Scan for the cell matching the given text and deliver its [X, Y] coordinate at center. 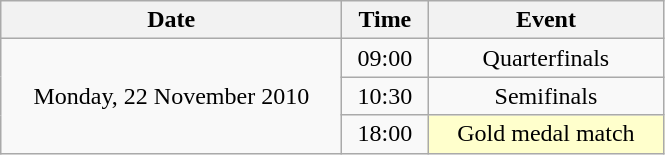
Date [172, 20]
10:30 [385, 96]
18:00 [385, 134]
Event [546, 20]
Time [385, 20]
Quarterfinals [546, 58]
09:00 [385, 58]
Gold medal match [546, 134]
Semifinals [546, 96]
Monday, 22 November 2010 [172, 96]
